Return (x, y) of the center of cell containing provided text 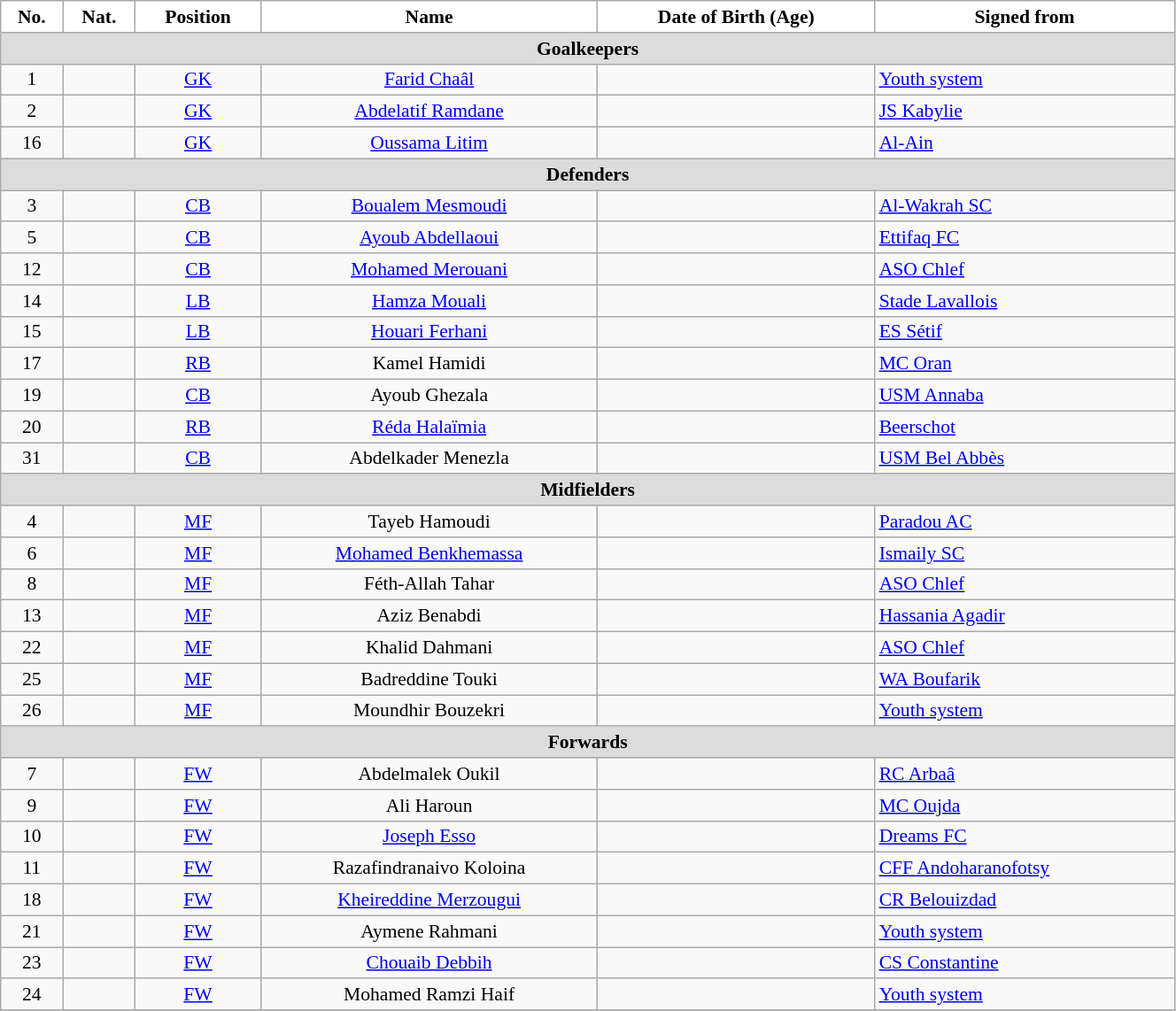
No. (32, 17)
Moundhir Bouzekri (429, 711)
Abdelmalek Oukil (429, 774)
Razafindranaivo Koloina (429, 868)
8 (32, 584)
Kamel Hamidi (429, 364)
Joseph Esso (429, 837)
Réda Halaïmia (429, 427)
ES Sétif (1025, 332)
Dreams FC (1025, 837)
2 (32, 112)
CS Constantine (1025, 963)
18 (32, 900)
1 (32, 80)
Badreddine Touki (429, 679)
20 (32, 427)
Oussama Litim (429, 143)
26 (32, 711)
17 (32, 364)
Midfielders (588, 490)
Ali Haroun (429, 806)
16 (32, 143)
Abdelatif Ramdane (429, 112)
5 (32, 238)
Signed from (1025, 17)
12 (32, 269)
USM Annaba (1025, 396)
Nat. (99, 17)
25 (32, 679)
15 (32, 332)
21 (32, 931)
10 (32, 837)
JS Kabylie (1025, 112)
WA Boufarik (1025, 679)
Aziz Benabdi (429, 616)
Beerschot (1025, 427)
3 (32, 206)
Ayoub Abdellaoui (429, 238)
Chouaib Debbih (429, 963)
Ismaily SC (1025, 553)
Name (429, 17)
Féth-Allah Tahar (429, 584)
4 (32, 521)
19 (32, 396)
Position (198, 17)
Forwards (588, 743)
Farid Chaâl (429, 80)
Hassania Agadir (1025, 616)
Abdelkader Menezla (429, 459)
22 (32, 648)
Defenders (588, 174)
Goalkeepers (588, 49)
7 (32, 774)
Al-Wakrah SC (1025, 206)
13 (32, 616)
Aymene Rahmani (429, 931)
9 (32, 806)
Paradou AC (1025, 521)
RC Arbaâ (1025, 774)
Khalid Dahmani (429, 648)
31 (32, 459)
Houari Ferhani (429, 332)
Ettifaq FC (1025, 238)
Tayeb Hamoudi (429, 521)
CFF Andoharanofotsy (1025, 868)
Stade Lavallois (1025, 301)
Boualem Mesmoudi (429, 206)
Date of Birth (Age) (737, 17)
11 (32, 868)
Ayoub Ghezala (429, 396)
23 (32, 963)
Mohamed Benkhemassa (429, 553)
MC Oran (1025, 364)
USM Bel Abbès (1025, 459)
24 (32, 995)
Mohamed Merouani (429, 269)
14 (32, 301)
CR Belouizdad (1025, 900)
Hamza Mouali (429, 301)
Al-Ain (1025, 143)
Mohamed Ramzi Haif (429, 995)
Kheireddine Merzougui (429, 900)
MC Oujda (1025, 806)
6 (32, 553)
